Search for the cell housing the specified text and yield its [X, Y] center coordinate. 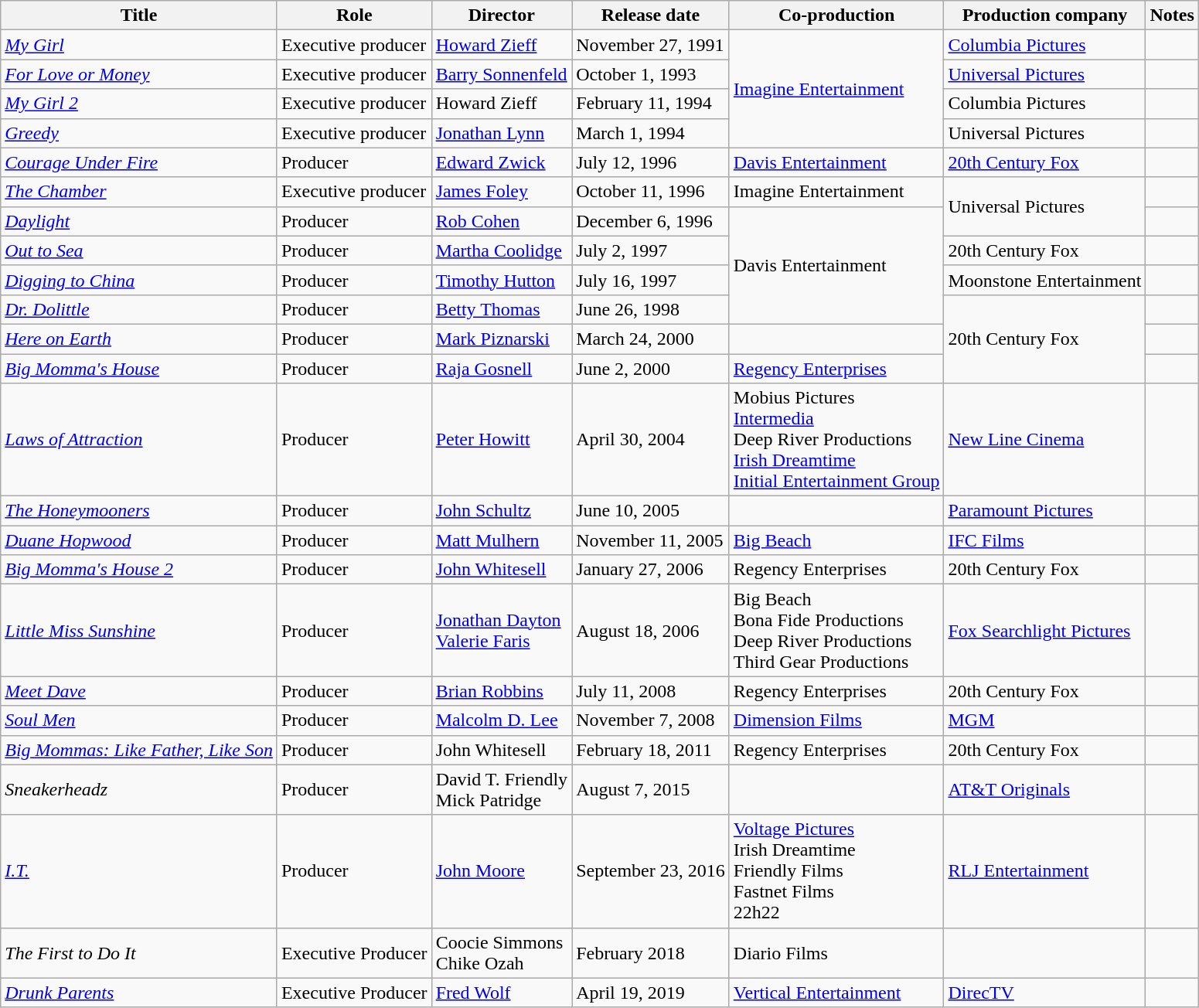
Little Miss Sunshine [139, 631]
Sneakerheadz [139, 790]
Here on Earth [139, 339]
Fred Wolf [502, 993]
Director [502, 15]
Big Mommas: Like Father, Like Son [139, 750]
Barry Sonnenfeld [502, 74]
January 27, 2006 [651, 570]
I.T. [139, 871]
Moonstone Entertainment [1045, 280]
Release date [651, 15]
Soul Men [139, 720]
April 19, 2019 [651, 993]
David T. FriendlyMick Patridge [502, 790]
February 18, 2011 [651, 750]
November 7, 2008 [651, 720]
Role [354, 15]
Dr. Dolittle [139, 309]
Duane Hopwood [139, 540]
MGM [1045, 720]
Co-production [836, 15]
October 1, 1993 [651, 74]
The Honeymooners [139, 511]
Voltage PicturesIrish DreamtimeFriendly FilmsFastnet Films22h22 [836, 871]
Courage Under Fire [139, 162]
Timothy Hutton [502, 280]
Dimension Films [836, 720]
For Love or Money [139, 74]
Drunk Parents [139, 993]
Big Beach [836, 540]
Martha Coolidge [502, 250]
Daylight [139, 221]
John Schultz [502, 511]
November 27, 1991 [651, 45]
My Girl [139, 45]
September 23, 2016 [651, 871]
Diario Films [836, 952]
August 7, 2015 [651, 790]
Peter Howitt [502, 440]
Brian Robbins [502, 691]
February 2018 [651, 952]
Jonathan Lynn [502, 133]
Malcolm D. Lee [502, 720]
October 11, 1996 [651, 192]
Jonathan DaytonValerie Faris [502, 631]
July 2, 1997 [651, 250]
Edward Zwick [502, 162]
December 6, 1996 [651, 221]
July 16, 1997 [651, 280]
Title [139, 15]
The First to Do It [139, 952]
Out to Sea [139, 250]
New Line Cinema [1045, 440]
Big BeachBona Fide ProductionsDeep River ProductionsThird Gear Productions [836, 631]
Betty Thomas [502, 309]
June 10, 2005 [651, 511]
Laws of Attraction [139, 440]
Matt Mulhern [502, 540]
The Chamber [139, 192]
AT&T Originals [1045, 790]
Mark Piznarski [502, 339]
Greedy [139, 133]
Fox Searchlight Pictures [1045, 631]
August 18, 2006 [651, 631]
Notes [1172, 15]
March 1, 1994 [651, 133]
Paramount Pictures [1045, 511]
July 11, 2008 [651, 691]
Big Momma's House 2 [139, 570]
Vertical Entertainment [836, 993]
April 30, 2004 [651, 440]
June 26, 1998 [651, 309]
RLJ Entertainment [1045, 871]
July 12, 1996 [651, 162]
Big Momma's House [139, 369]
November 11, 2005 [651, 540]
DirecTV [1045, 993]
James Foley [502, 192]
IFC Films [1045, 540]
My Girl 2 [139, 104]
February 11, 1994 [651, 104]
June 2, 2000 [651, 369]
Rob Cohen [502, 221]
Meet Dave [139, 691]
March 24, 2000 [651, 339]
Coocie SimmonsChike Ozah [502, 952]
Raja Gosnell [502, 369]
Digging to China [139, 280]
John Moore [502, 871]
Production company [1045, 15]
Mobius PicturesIntermediaDeep River ProductionsIrish DreamtimeInitial Entertainment Group [836, 440]
